Provide the [X, Y] coordinate of the cell's center where the given text is located.  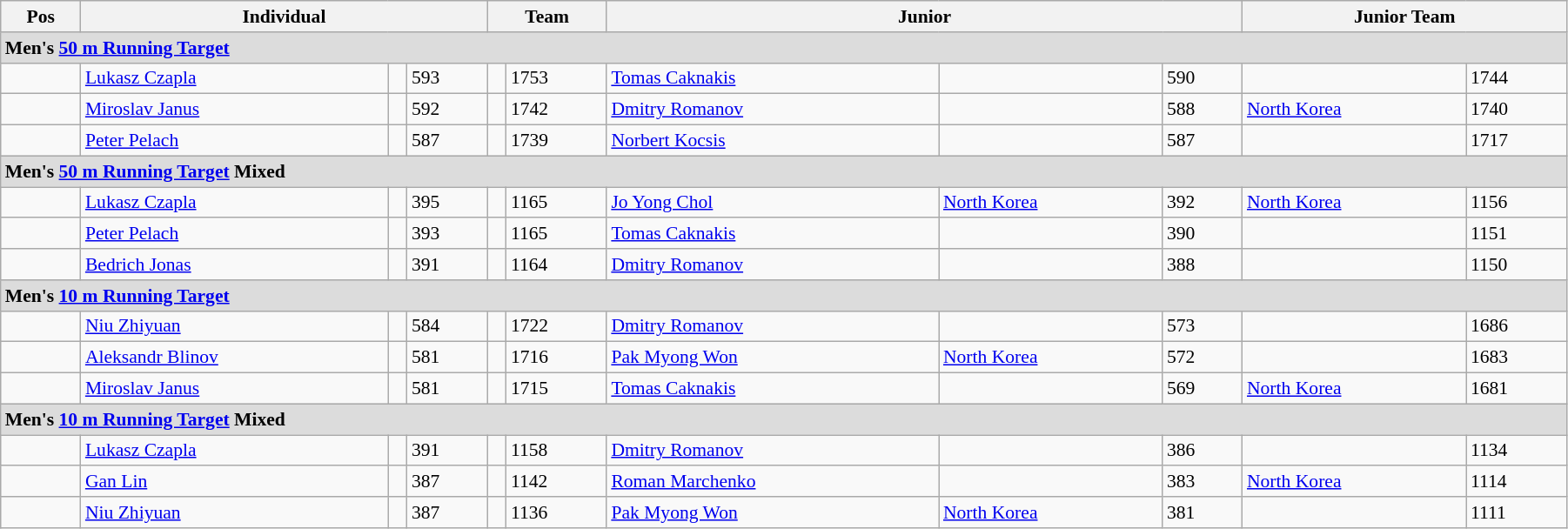
1158 [557, 451]
1142 [557, 482]
1683 [1517, 358]
569 [1203, 389]
1134 [1517, 451]
1744 [1517, 78]
392 [1203, 203]
590 [1203, 78]
1716 [557, 358]
Bedrich Jonas [235, 264]
1156 [1517, 203]
386 [1203, 451]
Aleksandr Blinov [235, 358]
1722 [557, 326]
388 [1203, 264]
1150 [1517, 264]
1151 [1517, 234]
1681 [1517, 389]
573 [1203, 326]
Individual [284, 17]
588 [1203, 110]
381 [1203, 512]
572 [1203, 358]
Roman Marchenko [773, 482]
395 [447, 203]
Norbert Kocsis [773, 141]
Men's 50 m Running Target [784, 48]
593 [447, 78]
Men's 10 m Running Target Mixed [784, 419]
1715 [557, 389]
1686 [1517, 326]
592 [447, 110]
Junior [924, 17]
Pos [41, 17]
1136 [557, 512]
Men's 50 m Running Target Mixed [784, 171]
1753 [557, 78]
Junior Team [1404, 17]
383 [1203, 482]
Men's 10 m Running Target [784, 296]
1742 [557, 110]
1164 [557, 264]
390 [1203, 234]
Gan Lin [235, 482]
393 [447, 234]
1114 [1517, 482]
Jo Yong Chol [773, 203]
Team [546, 17]
1717 [1517, 141]
1740 [1517, 110]
584 [447, 326]
1739 [557, 141]
1111 [1517, 512]
